Search for the cell housing the specified text and yield its [x, y] center coordinate. 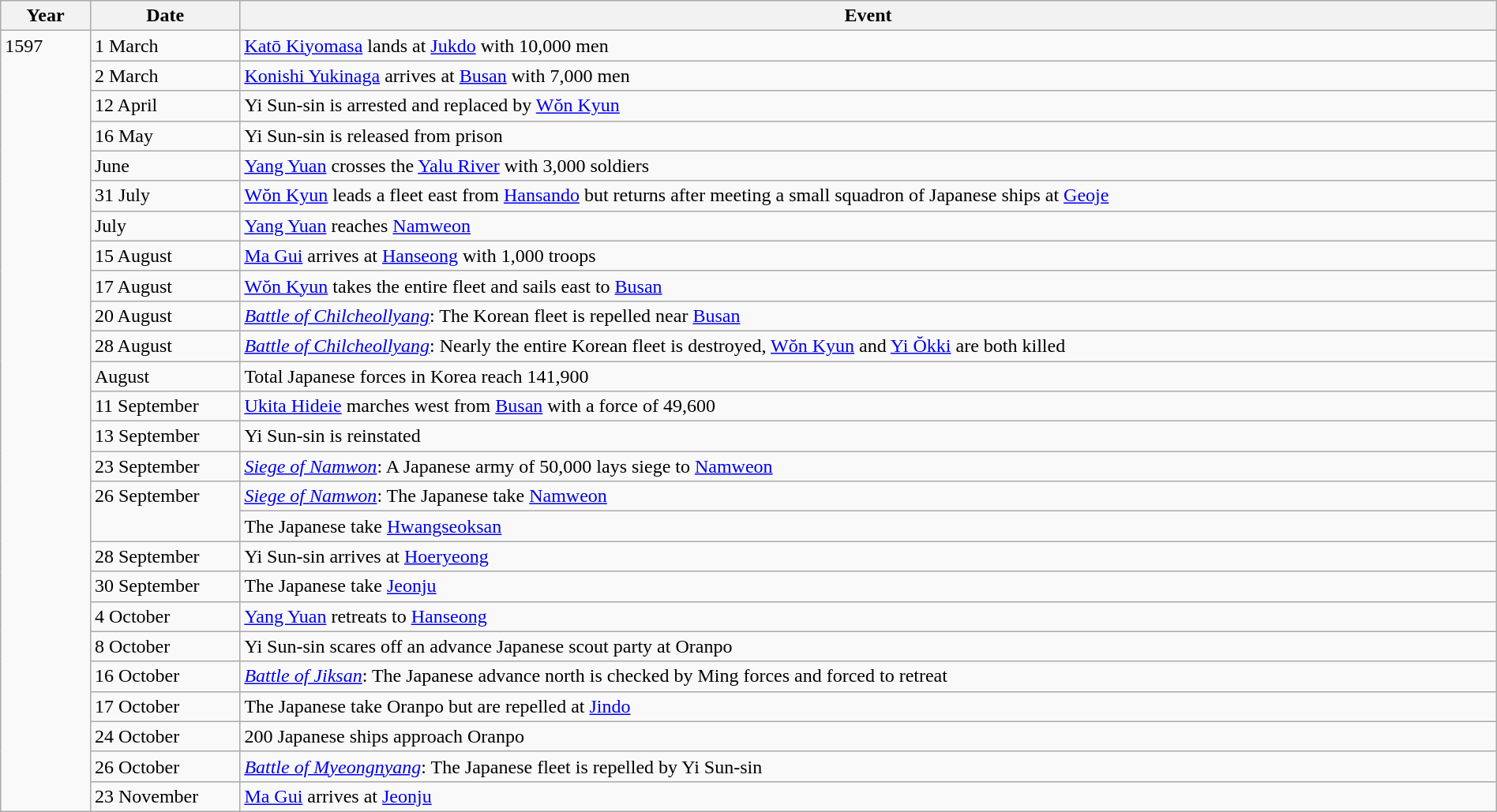
Yi Sun-sin is released from prison [869, 136]
17 August [164, 286]
28 August [164, 346]
July [164, 226]
15 August [164, 256]
The Japanese take Jeonju [869, 586]
28 September [164, 556]
8 October [164, 646]
Total Japanese forces in Korea reach 141,900 [869, 376]
26 October [164, 766]
23 September [164, 466]
2 March [164, 76]
11 September [164, 406]
20 August [164, 316]
Siege of Namwon: The Japanese take Namweon [869, 496]
26 September [164, 511]
4 October [164, 616]
Ma Gui arrives at Jeonju [869, 796]
The Japanese take Oranpo but are repelled at Jindo [869, 706]
Ukita Hideie marches west from Busan with a force of 49,600 [869, 406]
Wŏn Kyun takes the entire fleet and sails east to Busan [869, 286]
31 July [164, 196]
Yang Yuan retreats to Hanseong [869, 616]
Battle of Chilcheollyang: Nearly the entire Korean fleet is destroyed, Wŏn Kyun and Yi Ŏkki are both killed [869, 346]
Date [164, 16]
24 October [164, 736]
17 October [164, 706]
Konishi Yukinaga arrives at Busan with 7,000 men [869, 76]
200 Japanese ships approach Oranpo [869, 736]
30 September [164, 586]
Ma Gui arrives at Hanseong with 1,000 troops [869, 256]
Battle of Myeongnyang: The Japanese fleet is repelled by Yi Sun-sin [869, 766]
16 May [164, 136]
August [164, 376]
Event [869, 16]
23 November [164, 796]
Yang Yuan crosses the Yalu River with 3,000 soldiers [869, 166]
13 September [164, 436]
Wŏn Kyun leads a fleet east from Hansando but returns after meeting a small squadron of Japanese ships at Geoje [869, 196]
Yi Sun-sin is arrested and replaced by Wŏn Kyun [869, 106]
Yi Sun-sin scares off an advance Japanese scout party at Oranpo [869, 646]
June [164, 166]
16 October [164, 676]
Yi Sun-sin arrives at Hoeryeong [869, 556]
Battle of Chilcheollyang: The Korean fleet is repelled near Busan [869, 316]
The Japanese take Hwangseoksan [869, 526]
1597 [46, 421]
Year [46, 16]
Yang Yuan reaches Namweon [869, 226]
Yi Sun-sin is reinstated [869, 436]
Battle of Jiksan: The Japanese advance north is checked by Ming forces and forced to retreat [869, 676]
1 March [164, 46]
Siege of Namwon: A Japanese army of 50,000 lays siege to Namweon [869, 466]
12 April [164, 106]
Katō Kiyomasa lands at Jukdo with 10,000 men [869, 46]
